Return (x, y) of the center of cell containing provided text 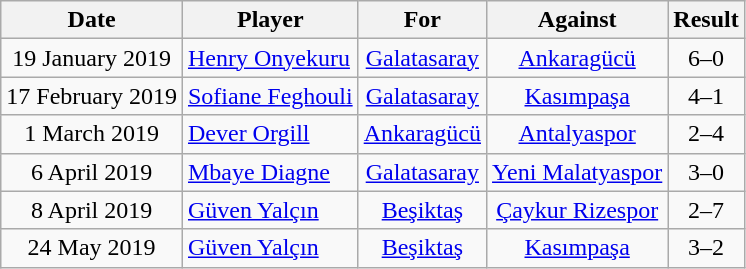
Sofiane Feghouli (270, 96)
Date (92, 20)
3–0 (706, 172)
Against (578, 20)
For (422, 20)
4–1 (706, 96)
Result (706, 20)
Yeni Malatyaspor (578, 172)
3–2 (706, 248)
19 January 2019 (92, 58)
2–7 (706, 210)
Antalyaspor (578, 134)
6 April 2019 (92, 172)
17 February 2019 (92, 96)
2–4 (706, 134)
1 March 2019 (92, 134)
6–0 (706, 58)
Mbaye Diagne (270, 172)
Dever Orgill (270, 134)
Çaykur Rizespor (578, 210)
Player (270, 20)
Henry Onyekuru (270, 58)
8 April 2019 (92, 210)
24 May 2019 (92, 248)
